From the cell containing the given text, extract its center point as (x, y) coordinate. 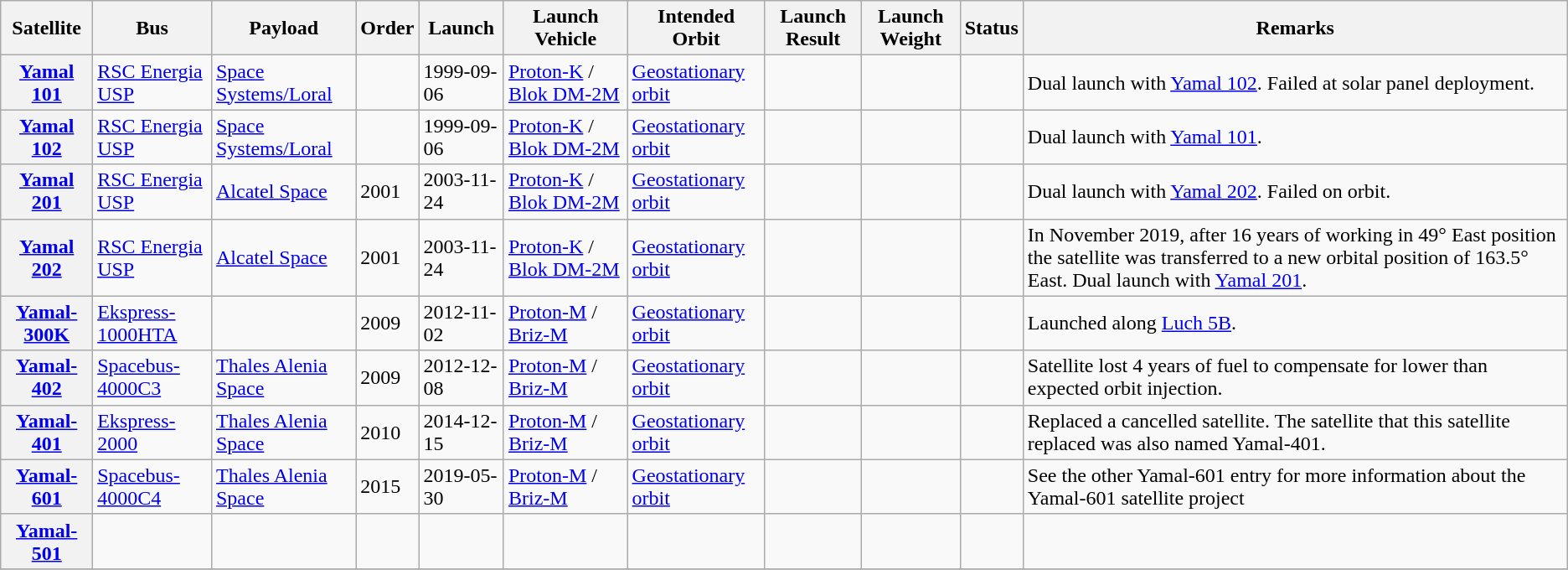
Ekspress-1000HTA (152, 324)
Remarks (1295, 28)
Spacebus-4000C4 (152, 486)
Replaced a cancelled satellite. The satellite that this satellite replaced was also named Yamal-401. (1295, 433)
Yamal 202 (47, 257)
Launched along Luch 5B. (1295, 324)
Launch Result (812, 28)
Satellite lost 4 years of fuel to compensate for lower than expected orbit injection. (1295, 377)
2010 (387, 433)
Launch Weight (910, 28)
2012-12-08 (462, 377)
Status (992, 28)
Bus (152, 28)
Yamal 102 (47, 137)
Payload (283, 28)
2014-12-15 (462, 433)
Yamal-501 (47, 541)
Launch Vehicle (565, 28)
Satellite (47, 28)
Yamal 201 (47, 191)
Launch (462, 28)
Spacebus-4000C3 (152, 377)
Dual launch with Yamal 202. Failed on orbit. (1295, 191)
Yamal-402 (47, 377)
Order (387, 28)
Yamal-300K (47, 324)
2015 (387, 486)
Yamal 101 (47, 82)
Yamal-401 (47, 433)
2019-05-30 (462, 486)
Yamal-601 (47, 486)
Dual launch with Yamal 102. Failed at solar panel deployment. (1295, 82)
Intended Orbit (696, 28)
Dual launch with Yamal 101. (1295, 137)
2012-11-02 (462, 324)
Ekspress-2000 (152, 433)
See the other Yamal-601 entry for more information about the Yamal-601 satellite project (1295, 486)
